Search for the cell housing the specified text and yield its [x, y] center coordinate. 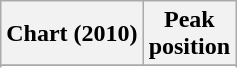
Chart (2010) [72, 34]
Peakposition [189, 34]
